From the cell containing the given text, extract its center point as [x, y] coordinate. 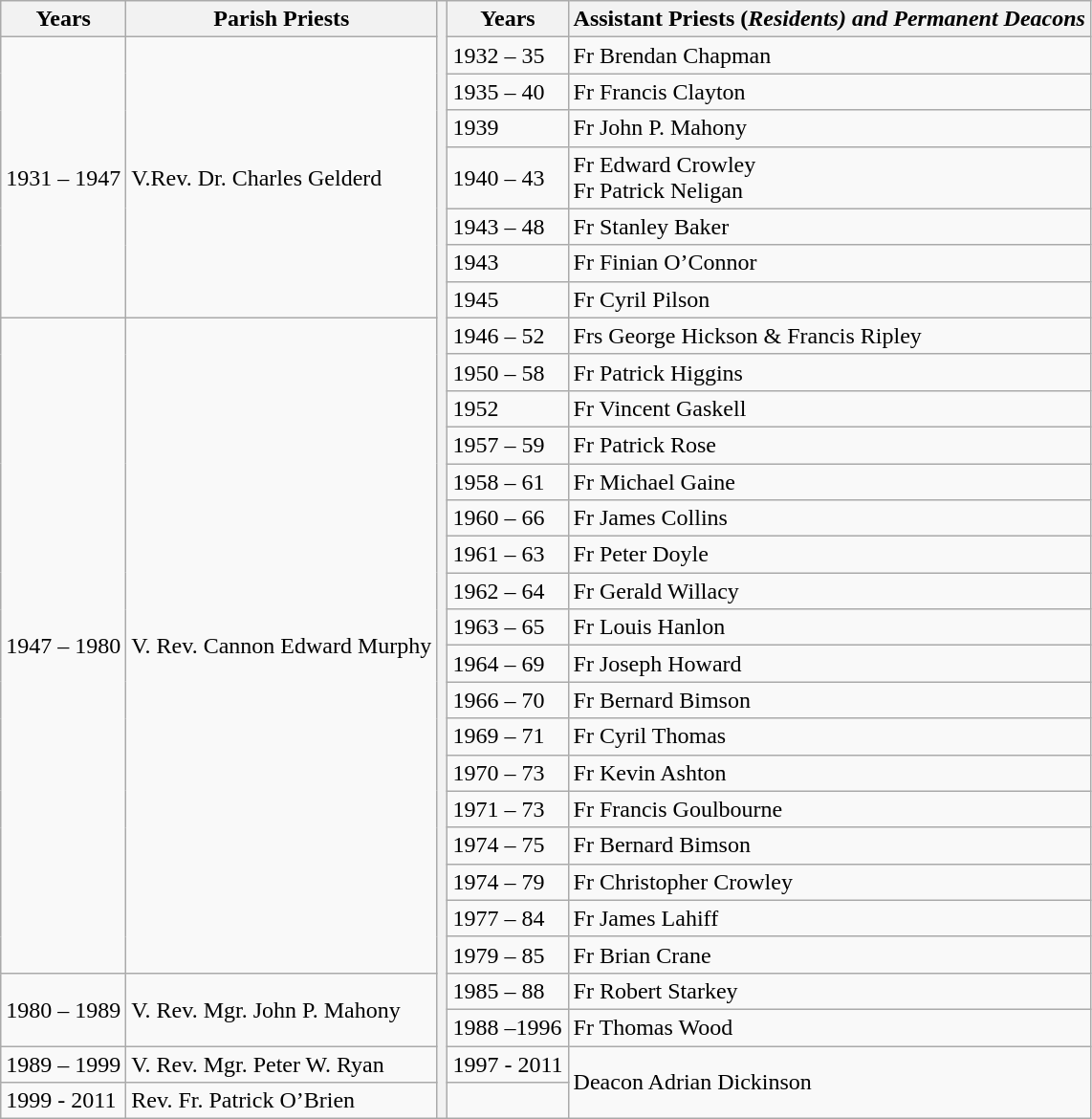
1943 – 48 [508, 227]
Fr Christopher Crowley [829, 882]
1958 – 61 [508, 481]
1985 – 88 [508, 991]
1945 [508, 299]
Fr Cyril Thomas [829, 736]
Fr Edward CrowleyFr Patrick Neligan [829, 178]
Fr James Collins [829, 518]
1988 –1996 [508, 1027]
1964 – 69 [508, 664]
1940 – 43 [508, 178]
1939 [508, 128]
Fr Gerald Willacy [829, 591]
Fr John P. Mahony [829, 128]
Fr James Lahiff [829, 918]
1999 - 2011 [63, 1101]
Fr Patrick Higgins [829, 372]
Fr Brian Crane [829, 954]
Fr Michael Gaine [829, 481]
V.Rev. Dr. Charles Gelderd [281, 178]
Fr Francis Clayton [829, 92]
Fr Stanley Baker [829, 227]
1962 – 64 [508, 591]
Parish Priests [281, 19]
Fr Peter Doyle [829, 555]
1971 – 73 [508, 809]
V. Rev. Mgr. John P. Mahony [281, 1009]
1946 – 52 [508, 336]
1961 – 63 [508, 555]
1931 – 1947 [63, 178]
1963 – 65 [508, 627]
Fr Thomas Wood [829, 1027]
Frs George Hickson & Francis Ripley [829, 336]
Fr Brendan Chapman [829, 55]
1989 – 1999 [63, 1064]
Fr Vincent Gaskell [829, 408]
1947 – 1980 [63, 645]
1997 - 2011 [508, 1064]
1943 [508, 263]
1969 – 71 [508, 736]
Deacon Adrian Dickinson [829, 1083]
1966 – 70 [508, 700]
Fr Finian O’Connor [829, 263]
1950 – 58 [508, 372]
1957 – 59 [508, 445]
Fr Joseph Howard [829, 664]
1932 – 35 [508, 55]
1974 – 79 [508, 882]
1935 – 40 [508, 92]
Fr Francis Goulbourne [829, 809]
Fr Kevin Ashton [829, 773]
1974 – 75 [508, 845]
1977 – 84 [508, 918]
1952 [508, 408]
Fr Patrick Rose [829, 445]
1980 – 1989 [63, 1009]
Assistant Priests (Residents) and Permanent Deacons [829, 19]
1979 – 85 [508, 954]
Rev. Fr. Patrick O’Brien [281, 1101]
Fr Cyril Pilson [829, 299]
V. Rev. Mgr. Peter W. Ryan [281, 1064]
1970 – 73 [508, 773]
1960 – 66 [508, 518]
V. Rev. Cannon Edward Murphy [281, 645]
Fr Louis Hanlon [829, 627]
Fr Robert Starkey [829, 991]
